Extract the [X, Y] coordinate from the center of the cell holding the provided text.  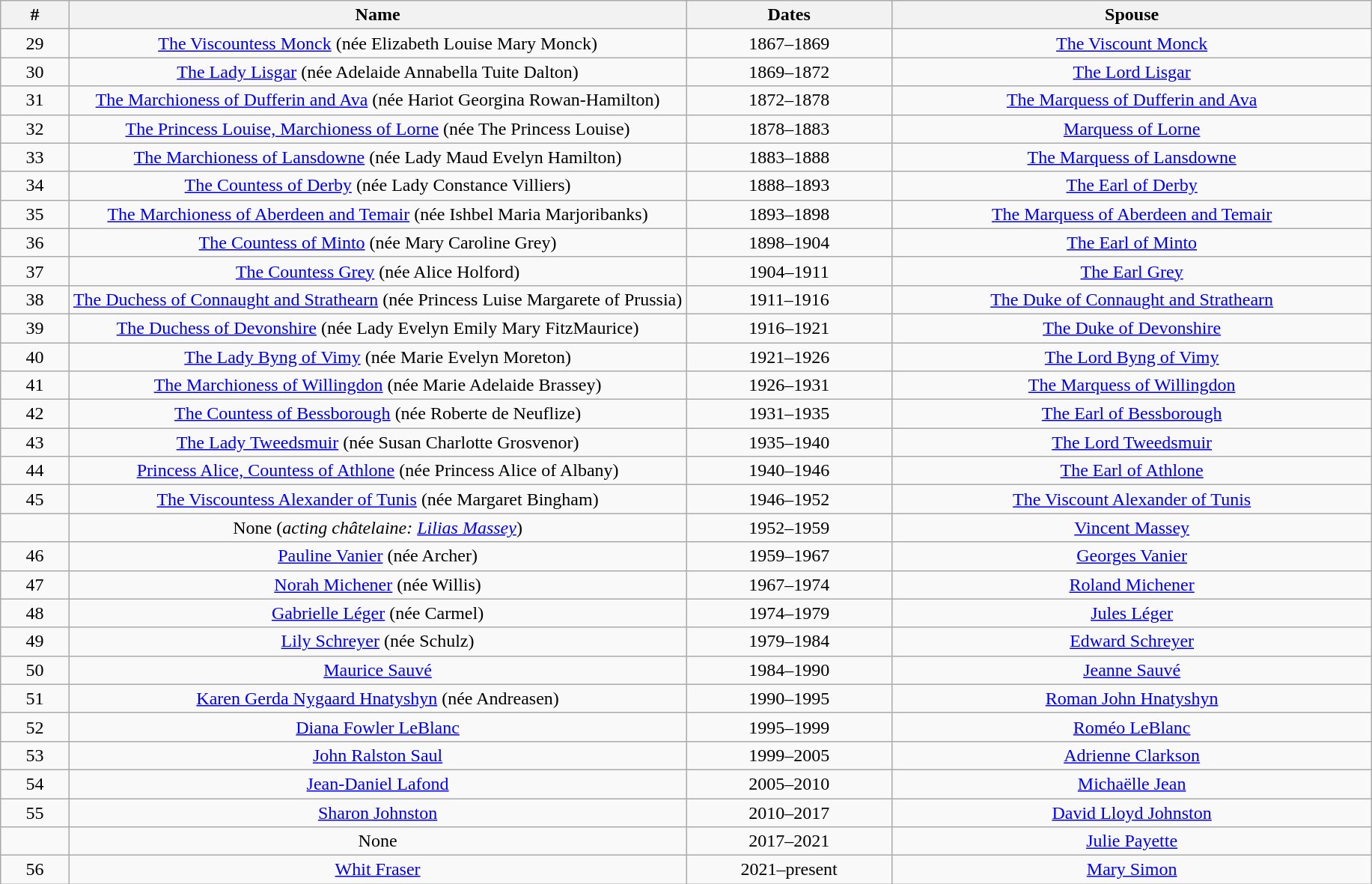
Dates [789, 15]
David Lloyd Johnston [1132, 812]
43 [35, 442]
51 [35, 698]
John Ralston Saul [377, 755]
2010–2017 [789, 812]
1990–1995 [789, 698]
Roméo LeBlanc [1132, 727]
The Duchess of Connaught and Strathearn (née Princess Luise Margarete of Prussia) [377, 299]
Gabrielle Léger (née Carmel) [377, 613]
1911–1916 [789, 299]
Karen Gerda Nygaard Hnatyshyn (née Andreasen) [377, 698]
46 [35, 556]
The Lord Byng of Vimy [1132, 357]
41 [35, 385]
The Marquess of Aberdeen and Temair [1132, 214]
The Viscountess Monck (née Elizabeth Louise Mary Monck) [377, 43]
The Earl Grey [1132, 271]
1898–1904 [789, 243]
Vincent Massey [1132, 528]
40 [35, 357]
31 [35, 100]
The Princess Louise, Marchioness of Lorne (née The Princess Louise) [377, 129]
42 [35, 414]
Edward Schreyer [1132, 641]
Norah Michener (née Willis) [377, 585]
The Viscountess Alexander of Tunis (née Margaret Bingham) [377, 499]
The Duke of Devonshire [1132, 328]
The Earl of Derby [1132, 186]
1946–1952 [789, 499]
None (acting châtelaine: Lilias Massey) [377, 528]
48 [35, 613]
1888–1893 [789, 186]
Lily Schreyer (née Schulz) [377, 641]
Princess Alice, Countess of Athlone (née Princess Alice of Albany) [377, 471]
Roman John Hnatyshyn [1132, 698]
1931–1935 [789, 414]
Adrienne Clarkson [1132, 755]
None [377, 841]
The Viscount Monck [1132, 43]
55 [35, 812]
The Marquess of Lansdowne [1132, 157]
Jules Léger [1132, 613]
Whit Fraser [377, 870]
53 [35, 755]
The Countess of Minto (née Mary Caroline Grey) [377, 243]
1867–1869 [789, 43]
38 [35, 299]
1916–1921 [789, 328]
The Lady Lisgar (née Adelaide Annabella Tuite Dalton) [377, 72]
# [35, 15]
The Marquess of Willingdon [1132, 385]
Marquess of Lorne [1132, 129]
29 [35, 43]
The Viscount Alexander of Tunis [1132, 499]
1974–1979 [789, 613]
33 [35, 157]
Jean-Daniel Lafond [377, 784]
Julie Payette [1132, 841]
54 [35, 784]
The Countess of Derby (née Lady Constance Villiers) [377, 186]
1869–1872 [789, 72]
1952–1959 [789, 528]
49 [35, 641]
The Duchess of Devonshire (née Lady Evelyn Emily Mary FitzMaurice) [377, 328]
36 [35, 243]
Pauline Vanier (née Archer) [377, 556]
The Marchioness of Lansdowne (née Lady Maud Evelyn Hamilton) [377, 157]
1940–1946 [789, 471]
Roland Michener [1132, 585]
2021–present [789, 870]
The Marchioness of Aberdeen and Temair (née Ishbel Maria Marjoribanks) [377, 214]
37 [35, 271]
1995–1999 [789, 727]
The Lord Tweedsmuir [1132, 442]
Michaëlle Jean [1132, 784]
45 [35, 499]
The Earl of Bessborough [1132, 414]
39 [35, 328]
The Lady Byng of Vimy (née Marie Evelyn Moreton) [377, 357]
44 [35, 471]
34 [35, 186]
50 [35, 670]
Mary Simon [1132, 870]
The Earl of Athlone [1132, 471]
The Countess Grey (née Alice Holford) [377, 271]
2005–2010 [789, 784]
Georges Vanier [1132, 556]
The Duke of Connaught and Strathearn [1132, 299]
The Lady Tweedsmuir (née Susan Charlotte Grosvenor) [377, 442]
30 [35, 72]
1878–1883 [789, 129]
2017–2021 [789, 841]
52 [35, 727]
Spouse [1132, 15]
Maurice Sauvé [377, 670]
1984–1990 [789, 670]
1959–1967 [789, 556]
The Lord Lisgar [1132, 72]
1979–1984 [789, 641]
47 [35, 585]
1926–1931 [789, 385]
1883–1888 [789, 157]
1967–1974 [789, 585]
Jeanne Sauvé [1132, 670]
1893–1898 [789, 214]
The Marchioness of Dufferin and Ava (née Hariot Georgina Rowan-Hamilton) [377, 100]
32 [35, 129]
Name [377, 15]
1999–2005 [789, 755]
The Countess of Bessborough (née Roberte de Neuflize) [377, 414]
The Marchioness of Willingdon (née Marie Adelaide Brassey) [377, 385]
The Marquess of Dufferin and Ava [1132, 100]
1921–1926 [789, 357]
1872–1878 [789, 100]
Diana Fowler LeBlanc [377, 727]
35 [35, 214]
The Earl of Minto [1132, 243]
56 [35, 870]
1904–1911 [789, 271]
Sharon Johnston [377, 812]
1935–1940 [789, 442]
